From the cell containing the given text, extract its center point as [X, Y] coordinate. 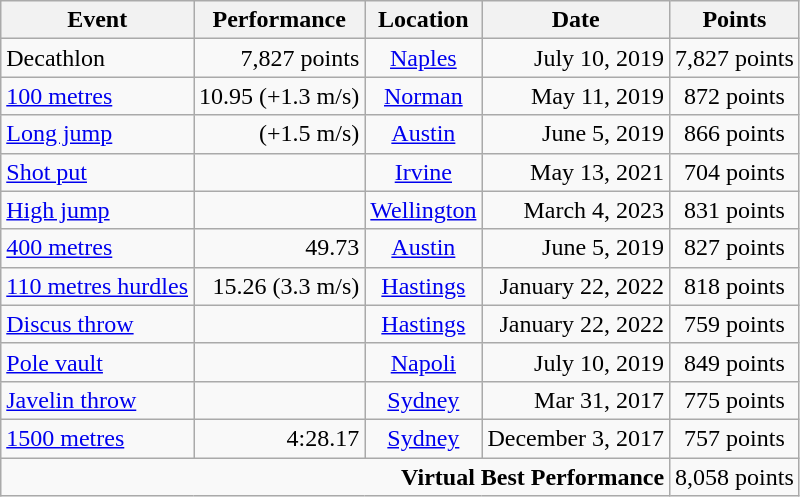
775 points [735, 400]
400 metres [98, 248]
Shot put [98, 172]
Decathlon [98, 58]
757 points [735, 438]
15.26 (3.3 m/s) [280, 286]
100 metres [98, 96]
Points [735, 20]
May 11, 2019 [576, 96]
Mar 31, 2017 [576, 400]
1500 metres [98, 438]
Wellington [424, 210]
Virtual Best Performance [336, 477]
Date [576, 20]
10.95 (+1.3 m/s) [280, 96]
831 points [735, 210]
High jump [98, 210]
759 points [735, 324]
(+1.5 m/s) [280, 134]
Discus throw [98, 324]
827 points [735, 248]
Naples [424, 58]
Norman [424, 96]
Irvine [424, 172]
818 points [735, 286]
849 points [735, 362]
March 4, 2023 [576, 210]
December 3, 2017 [576, 438]
Event [98, 20]
4:28.17 [280, 438]
May 13, 2021 [576, 172]
49.73 [280, 248]
Long jump [98, 134]
110 metres hurdles [98, 286]
Pole vault [98, 362]
Javelin throw [98, 400]
Napoli [424, 362]
Location [424, 20]
Performance [280, 20]
872 points [735, 96]
8,058 points [735, 477]
866 points [735, 134]
704 points [735, 172]
